For the text-containing cell, return its midpoint in (X, Y) coordinate format. 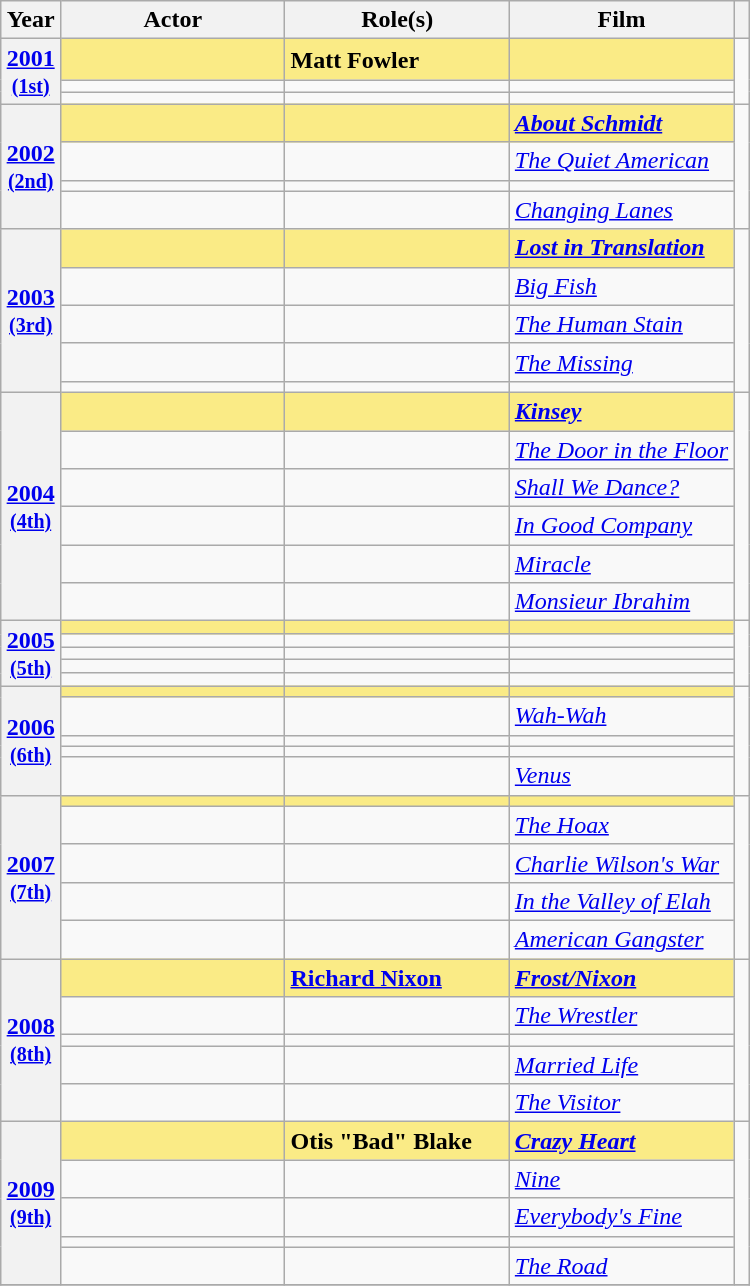
The Door in the Floor (621, 449)
Wah-Wah (621, 716)
Year (31, 20)
The Hoax (621, 825)
2002 (2nd) (31, 166)
The Missing (621, 362)
Film (621, 20)
2008 (8th) (31, 1040)
In Good Company (621, 526)
Big Fish (621, 286)
2003 (3rd) (31, 310)
Changing Lanes (621, 210)
Matt Fowler (397, 60)
Monsieur Ibrahim (621, 602)
Married Life (621, 1065)
2006 (6th) (31, 740)
The Wrestler (621, 1016)
2005 (5th) (31, 654)
2007 (7th) (31, 876)
Role(s) (397, 20)
Lost in Translation (621, 248)
2009 (9th) (31, 1204)
The Quiet American (621, 161)
Charlie Wilson's War (621, 863)
Everybody's Fine (621, 1217)
Otis "Bad" Blake (397, 1141)
2004 (4th) (31, 506)
The Human Stain (621, 324)
Nine (621, 1179)
The Road (621, 1266)
Shall We Dance? (621, 488)
Frost/Nixon (621, 977)
American Gangster (621, 939)
In the Valley of Elah (621, 901)
Crazy Heart (621, 1141)
Miracle (621, 564)
The Visitor (621, 1103)
Actor (173, 20)
2001 (1st) (31, 72)
About Schmidt (621, 123)
Kinsey (621, 411)
Richard Nixon (397, 977)
Venus (621, 776)
